Find where the given text appears and provide that cell's center as [x, y] coordinate. 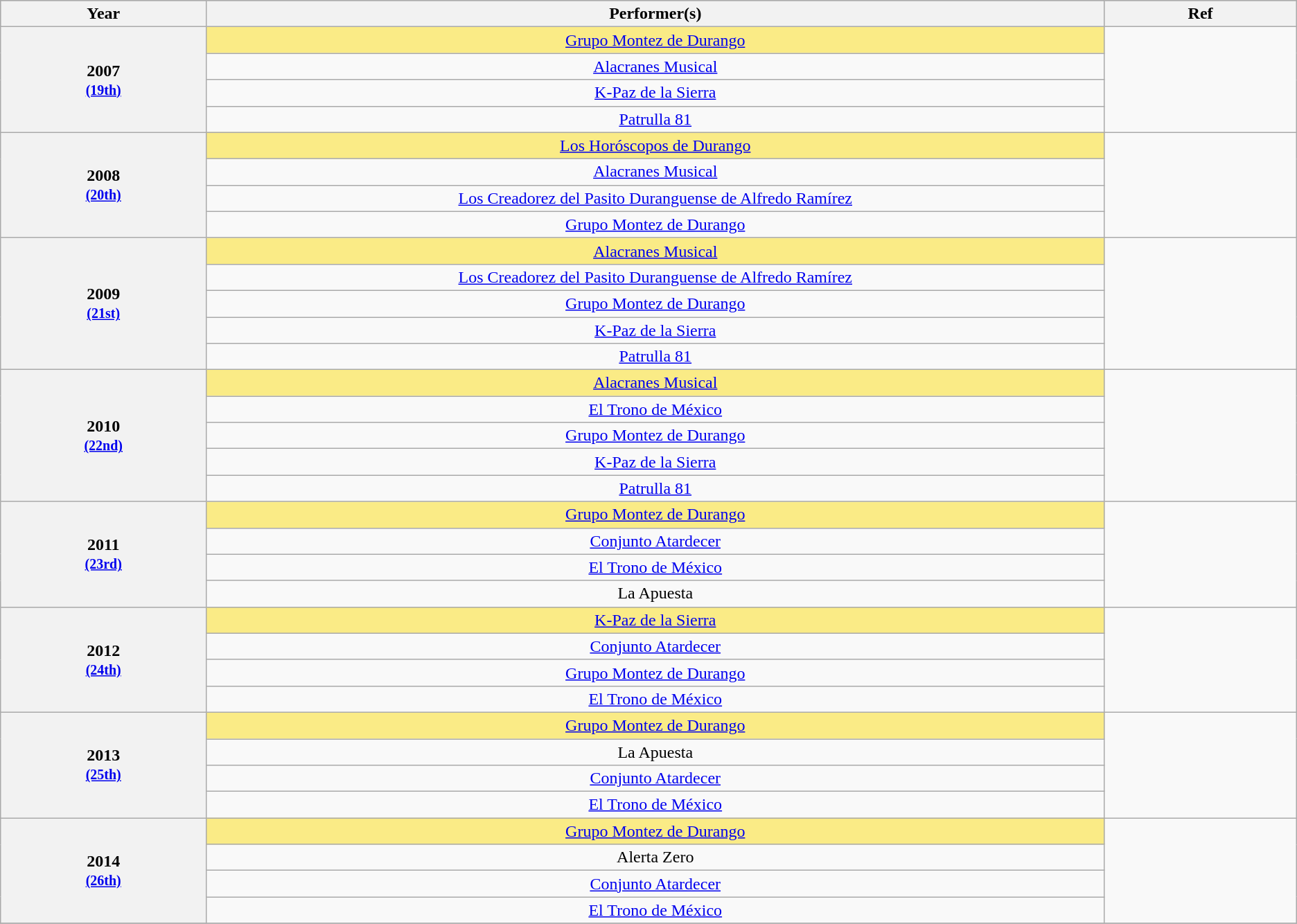
2009 (21st) [104, 303]
2007 (19th) [104, 80]
2014 (26th) [104, 871]
2008 (20th) [104, 185]
Los Horóscopos de Durango [655, 145]
2011 (23rd) [104, 554]
Performer(s) [655, 14]
Year [104, 14]
Alerta Zero [655, 858]
2012 (24th) [104, 659]
Ref [1200, 14]
2013 (25th) [104, 765]
2010 (22nd) [104, 436]
